From the cell containing the given text, extract its center point as (X, Y) coordinate. 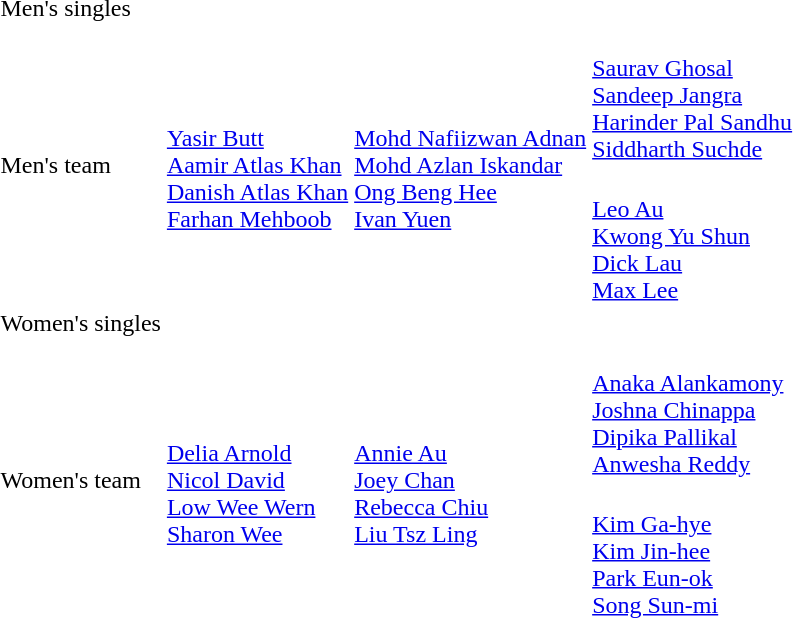
Yasir ButtAamir Atlas KhanDanish Atlas KhanFarhan Mehboob (257, 166)
Mohd Nafiizwan AdnanMohd Azlan IskandarOng Beng HeeIvan Yuen (470, 166)
